Scan for the cell matching the given text and deliver its (X, Y) coordinate at center. 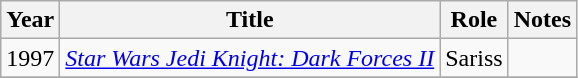
Role (474, 20)
Title (250, 20)
Year (30, 20)
Star Wars Jedi Knight: Dark Forces II (250, 58)
Notes (542, 20)
1997 (30, 58)
Sariss (474, 58)
